Identify which cell holds the provided text, then report its [x, y] central coordinate. 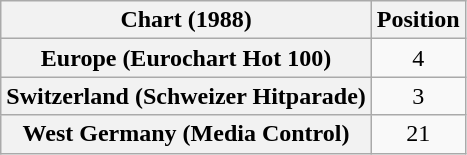
4 [418, 58]
3 [418, 96]
Position [418, 20]
21 [418, 134]
Chart (1988) [186, 20]
Europe (Eurochart Hot 100) [186, 58]
Switzerland (Schweizer Hitparade) [186, 96]
West Germany (Media Control) [186, 134]
